Capture the cell that displays the provided text and extract its (x, y) central coordinate. 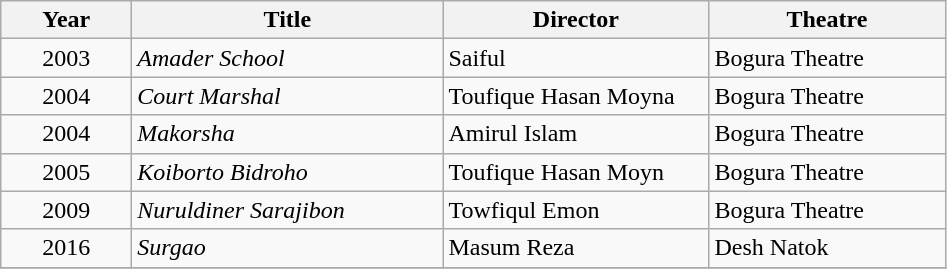
Makorsha (288, 134)
2016 (66, 248)
Amader School (288, 58)
Koiborto Bidroho (288, 172)
Saiful (576, 58)
2003 (66, 58)
Year (66, 20)
Towfiqul Emon (576, 210)
2009 (66, 210)
Desh Natok (827, 248)
Theatre (827, 20)
Amirul Islam (576, 134)
Nuruldiner Sarajibon (288, 210)
Surgao (288, 248)
Toufique Hasan Moyna (576, 96)
Director (576, 20)
2005 (66, 172)
Title (288, 20)
Toufique Hasan Moyn (576, 172)
Masum Reza (576, 248)
Court Marshal (288, 96)
